From the cell containing the given text, extract its center point as [x, y] coordinate. 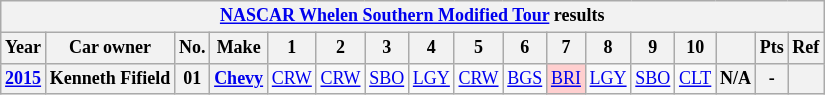
CLT [696, 78]
Chevy [239, 78]
N/A [736, 78]
8 [608, 48]
6 [525, 48]
BGS [525, 78]
NASCAR Whelen Southern Modified Tour results [412, 16]
01 [192, 78]
2015 [24, 78]
- [772, 78]
9 [653, 48]
BRI [566, 78]
Kenneth Fifield [110, 78]
Car owner [110, 48]
3 [387, 48]
4 [432, 48]
7 [566, 48]
Year [24, 48]
No. [192, 48]
Ref [806, 48]
10 [696, 48]
2 [340, 48]
Pts [772, 48]
5 [478, 48]
Make [239, 48]
1 [292, 48]
